Identify which cell holds the provided text, then report its (X, Y) central coordinate. 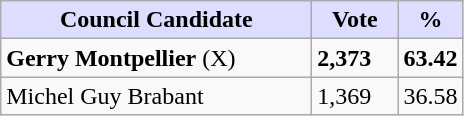
Vote (355, 20)
Gerry Montpellier (X) (156, 58)
% (430, 20)
63.42 (430, 58)
Michel Guy Brabant (156, 96)
1,369 (355, 96)
2,373 (355, 58)
36.58 (430, 96)
Council Candidate (156, 20)
